Output the (X, Y) coordinate of the center of the cell containing the given text.  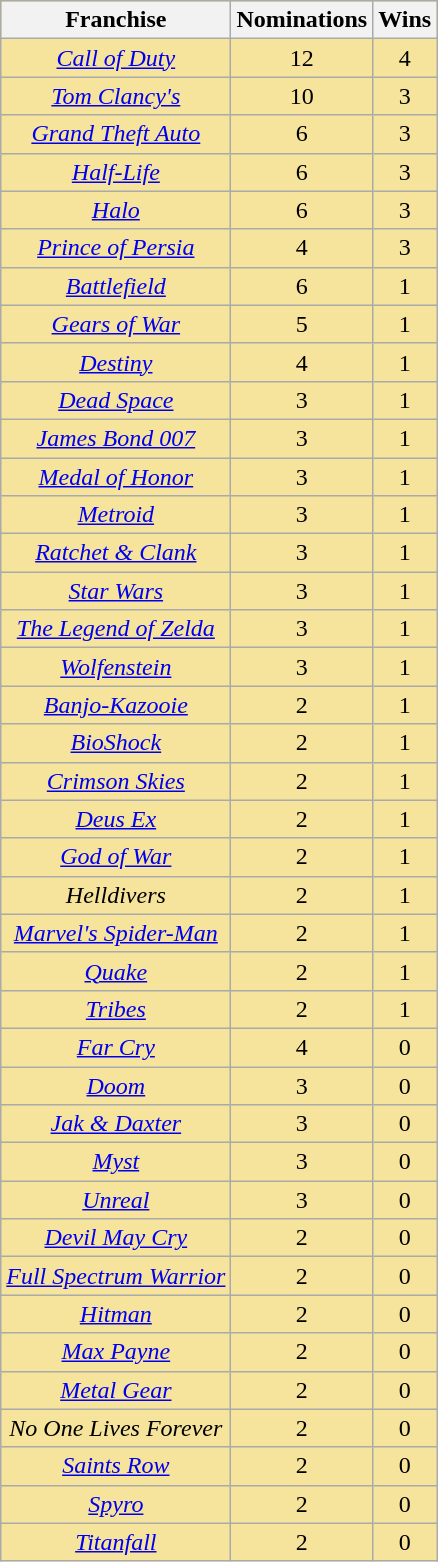
Helldivers (116, 895)
Jak & Daxter (116, 1124)
Banjo-Kazooie (116, 705)
Devil May Cry (116, 1238)
Full Spectrum Warrior (116, 1276)
Unreal (116, 1200)
BioShock (116, 743)
Halo (116, 210)
Call of Duty (116, 58)
The Legend of Zelda (116, 629)
Max Payne (116, 1352)
12 (302, 58)
Spyro (116, 1504)
Nominations (302, 20)
Myst (116, 1162)
Prince of Persia (116, 248)
Dead Space (116, 400)
Grand Theft Auto (116, 134)
Medal of Honor (116, 477)
Destiny (116, 362)
Franchise (116, 20)
God of War (116, 857)
Battlefield (116, 286)
Tom Clancy's (116, 96)
Tribes (116, 1009)
Crimson Skies (116, 781)
No One Lives Forever (116, 1428)
Far Cry (116, 1047)
Deus Ex (116, 819)
Gears of War (116, 324)
Titanfall (116, 1542)
Ratchet & Clank (116, 553)
Metal Gear (116, 1390)
Doom (116, 1085)
5 (302, 324)
Wolfenstein (116, 667)
Star Wars (116, 591)
Hitman (116, 1314)
Metroid (116, 515)
10 (302, 96)
James Bond 007 (116, 438)
Marvel's Spider-Man (116, 933)
Wins (405, 20)
Saints Row (116, 1466)
Half-Life (116, 172)
Quake (116, 971)
